Return [x, y] of the center of cell containing provided text 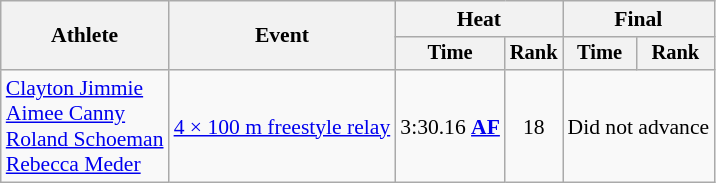
4 × 100 m freestyle relay [282, 126]
Clayton Jimmie Aimee Canny Roland Schoeman Rebecca Meder [85, 126]
3:30.16 AF [450, 126]
Event [282, 36]
Did not advance [639, 126]
18 [534, 126]
Athlete [85, 36]
Final [639, 19]
Heat [478, 19]
